From the cell containing the given text, extract its center point as (X, Y) coordinate. 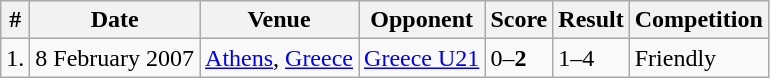
0–2 (519, 58)
Competition (698, 20)
1. (16, 58)
# (16, 20)
Friendly (698, 58)
1–4 (591, 58)
Date (115, 20)
Opponent (422, 20)
Greece U21 (422, 58)
8 February 2007 (115, 58)
Result (591, 20)
Venue (280, 20)
Athens, Greece (280, 58)
Score (519, 20)
